Return the (X, Y) coordinate for the center point of the cell that contains the specified text.  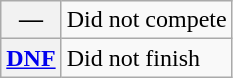
— (31, 20)
Did not finish (146, 58)
DNF (31, 58)
Did not compete (146, 20)
